Identify which cell holds the provided text, then report its [X, Y] central coordinate. 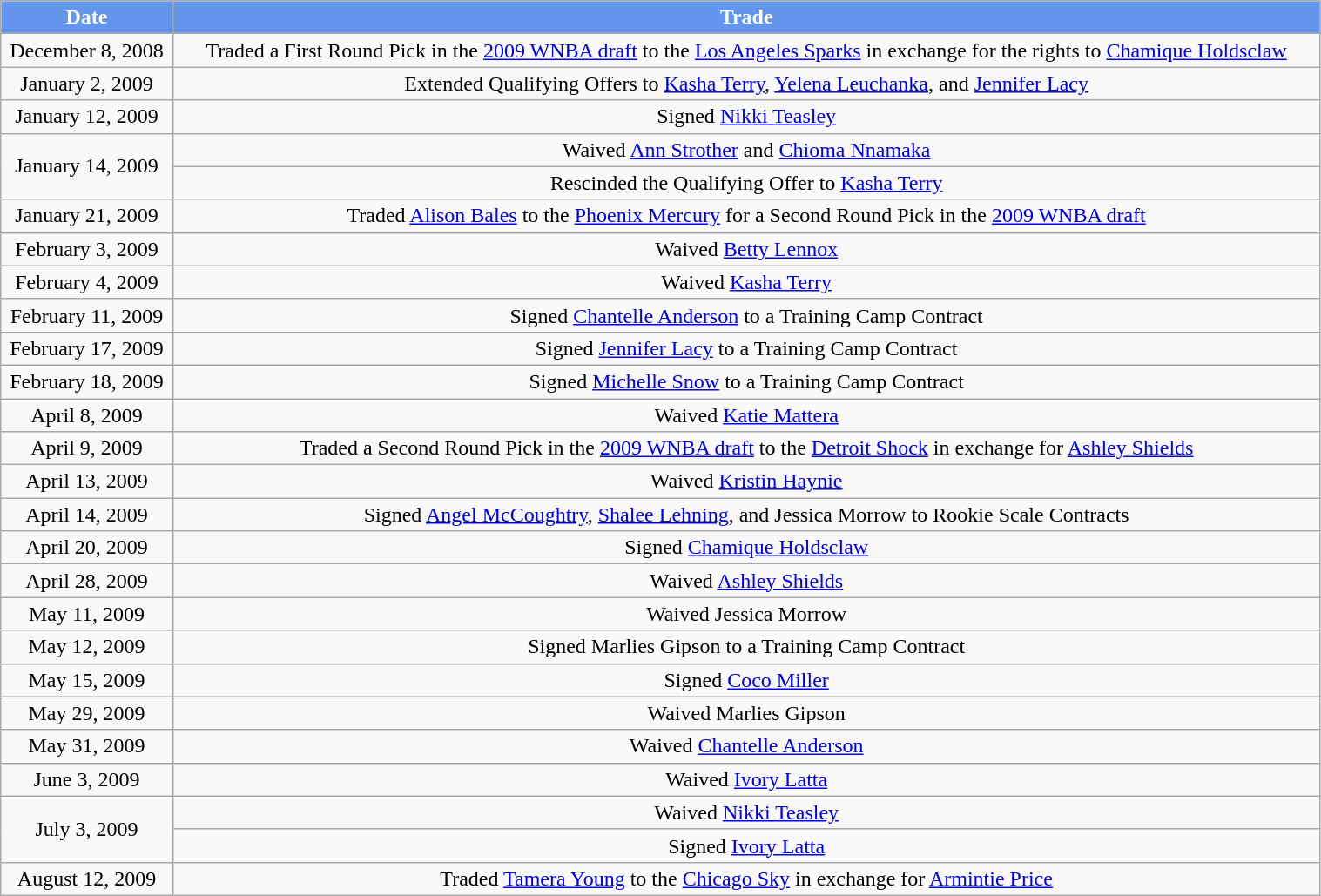
Date [87, 17]
Waived Ivory Latta [746, 779]
January 2, 2009 [87, 84]
Signed Angel McCoughtry, Shalee Lehning, and Jessica Morrow to Rookie Scale Contracts [746, 515]
Traded Tamera Young to the Chicago Sky in exchange for Armintie Price [746, 879]
April 8, 2009 [87, 415]
February 17, 2009 [87, 348]
February 3, 2009 [87, 249]
May 29, 2009 [87, 713]
Signed Chantelle Anderson to a Training Camp Contract [746, 315]
Extended Qualifying Offers to Kasha Terry, Yelena Leuchanka, and Jennifer Lacy [746, 84]
Signed Jennifer Lacy to a Training Camp Contract [746, 348]
Traded a Second Round Pick in the 2009 WNBA draft to the Detroit Shock in exchange for Ashley Shields [746, 448]
Rescinded the Qualifying Offer to Kasha Terry [746, 183]
May 31, 2009 [87, 746]
Signed Marlies Gipson to a Training Camp Contract [746, 647]
April 9, 2009 [87, 448]
January 14, 2009 [87, 166]
Waived Nikki Teasley [746, 812]
Waived Chantelle Anderson [746, 746]
Traded a First Round Pick in the 2009 WNBA draft to the Los Angeles Sparks in exchange for the rights to Chamique Holdsclaw [746, 51]
Waived Katie Mattera [746, 415]
July 3, 2009 [87, 829]
Waived Jessica Morrow [746, 614]
August 12, 2009 [87, 879]
Signed Nikki Teasley [746, 117]
Signed Ivory Latta [746, 845]
January 12, 2009 [87, 117]
Signed Michelle Snow to a Training Camp Contract [746, 381]
February 18, 2009 [87, 381]
April 20, 2009 [87, 548]
May 11, 2009 [87, 614]
June 3, 2009 [87, 779]
May 12, 2009 [87, 647]
Waived Betty Lennox [746, 249]
May 15, 2009 [87, 680]
February 11, 2009 [87, 315]
April 13, 2009 [87, 482]
Waived Ann Strother and Chioma Nnamaka [746, 150]
Traded Alison Bales to the Phoenix Mercury for a Second Round Pick in the 2009 WNBA draft [746, 216]
January 21, 2009 [87, 216]
February 4, 2009 [87, 282]
Signed Coco Miller [746, 680]
Waived Kristin Haynie [746, 482]
December 8, 2008 [87, 51]
Waived Marlies Gipson [746, 713]
April 14, 2009 [87, 515]
Waived Ashley Shields [746, 581]
Waived Kasha Terry [746, 282]
Signed Chamique Holdsclaw [746, 548]
Trade [746, 17]
April 28, 2009 [87, 581]
